Output the [X, Y] coordinate of the center of the cell containing the given text.  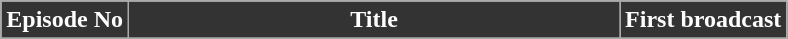
Episode No [65, 20]
Title [374, 20]
First broadcast [704, 20]
